Search for the cell housing the specified text and yield its (X, Y) center coordinate. 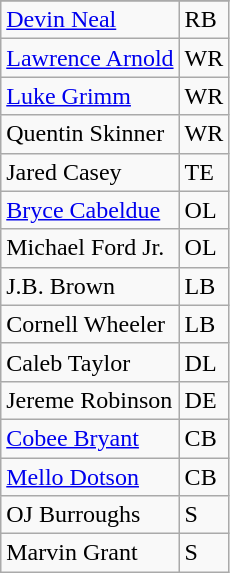
Lawrence Arnold (90, 58)
Bryce Cabeldue (90, 210)
RB (204, 20)
Caleb Taylor (90, 362)
Cornell Wheeler (90, 324)
DE (204, 400)
Devin Neal (90, 20)
Quentin Skinner (90, 134)
J.B. Brown (90, 286)
TE (204, 172)
Jereme Robinson (90, 400)
Michael Ford Jr. (90, 248)
Cobee Bryant (90, 438)
Jared Casey (90, 172)
Mello Dotson (90, 477)
Marvin Grant (90, 553)
OJ Burroughs (90, 515)
Luke Grimm (90, 96)
DL (204, 362)
